Locate the cell with the specified text and output its (x, y) center coordinate. 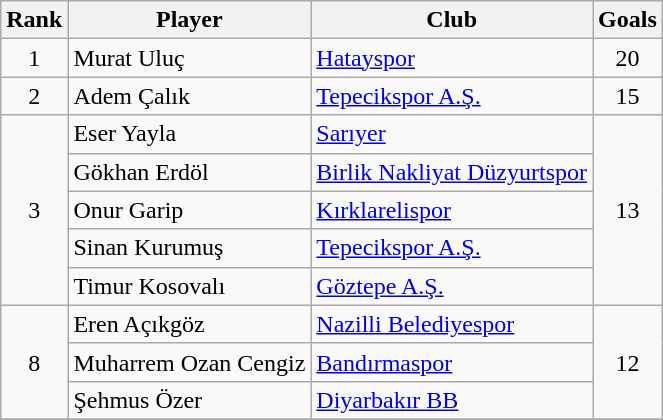
Sarıyer (452, 134)
Muharrem Ozan Cengiz (190, 362)
13 (628, 210)
Bandırmaspor (452, 362)
Hatayspor (452, 58)
Timur Kosovalı (190, 286)
8 (34, 362)
Onur Garip (190, 210)
Goals (628, 20)
Şehmus Özer (190, 400)
3 (34, 210)
Kırklarelispor (452, 210)
Diyarbakır BB (452, 400)
1 (34, 58)
Eser Yayla (190, 134)
12 (628, 362)
Murat Uluç (190, 58)
2 (34, 96)
Player (190, 20)
Club (452, 20)
15 (628, 96)
Göztepe A.Ş. (452, 286)
Adem Çalık (190, 96)
Sinan Kurumuş (190, 248)
Nazilli Belediyespor (452, 324)
Eren Açıkgöz (190, 324)
Gökhan Erdöl (190, 172)
Birlik Nakliyat Düzyurtspor (452, 172)
20 (628, 58)
Rank (34, 20)
